Identify which cell holds the provided text, then report its (x, y) central coordinate. 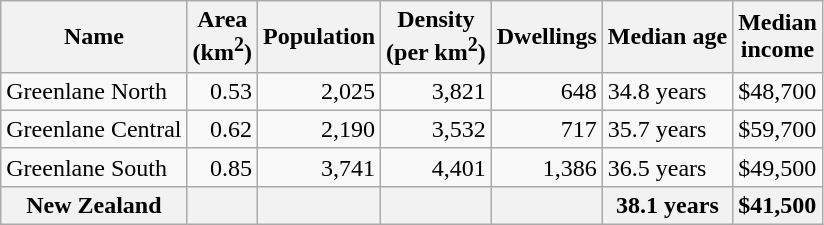
New Zealand (94, 205)
Median age (667, 37)
3,741 (318, 167)
2,190 (318, 129)
0.62 (222, 129)
35.7 years (667, 129)
Greenlane South (94, 167)
Greenlane Central (94, 129)
Medianincome (778, 37)
Name (94, 37)
$49,500 (778, 167)
0.85 (222, 167)
717 (546, 129)
38.1 years (667, 205)
36.5 years (667, 167)
Dwellings (546, 37)
$48,700 (778, 91)
$59,700 (778, 129)
Area(km2) (222, 37)
3,821 (436, 91)
Density(per km2) (436, 37)
3,532 (436, 129)
2,025 (318, 91)
$41,500 (778, 205)
648 (546, 91)
Greenlane North (94, 91)
Population (318, 37)
1,386 (546, 167)
34.8 years (667, 91)
4,401 (436, 167)
0.53 (222, 91)
